Extract the (x, y) coordinate from the center of the cell holding the provided text.  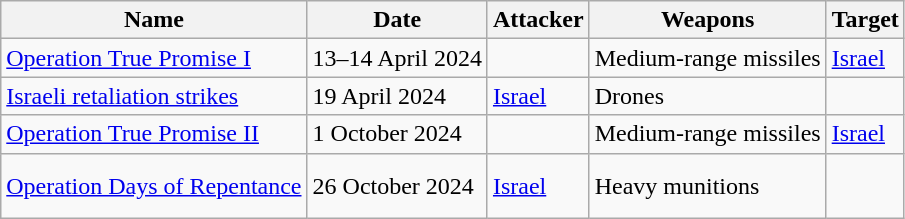
26 October 2024 (397, 186)
Attacker (538, 20)
13–14 April 2024 (397, 58)
Operation True Promise I (154, 58)
1 October 2024 (397, 134)
Israeli retaliation strikes (154, 96)
Date (397, 20)
Heavy munitions (708, 186)
Drones (708, 96)
Target (865, 20)
Operation True Promise II (154, 134)
Weapons (708, 20)
19 April 2024 (397, 96)
Operation Days of Repentance (154, 186)
Name (154, 20)
